From the cell containing the given text, extract its center point as (X, Y) coordinate. 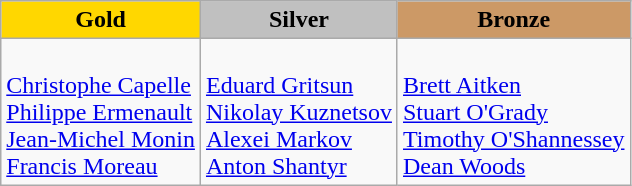
Eduard GritsunNikolay KuznetsovAlexei MarkovAnton Shantyr (298, 112)
Brett AitkenStuart O'GradyTimothy O'ShannesseyDean Woods (514, 112)
Gold (101, 20)
Christophe CapellePhilippe ErmenaultJean-Michel MoninFrancis Moreau (101, 112)
Silver (298, 20)
Bronze (514, 20)
